Return the (X, Y) coordinate for the center point of the cell that contains the specified text.  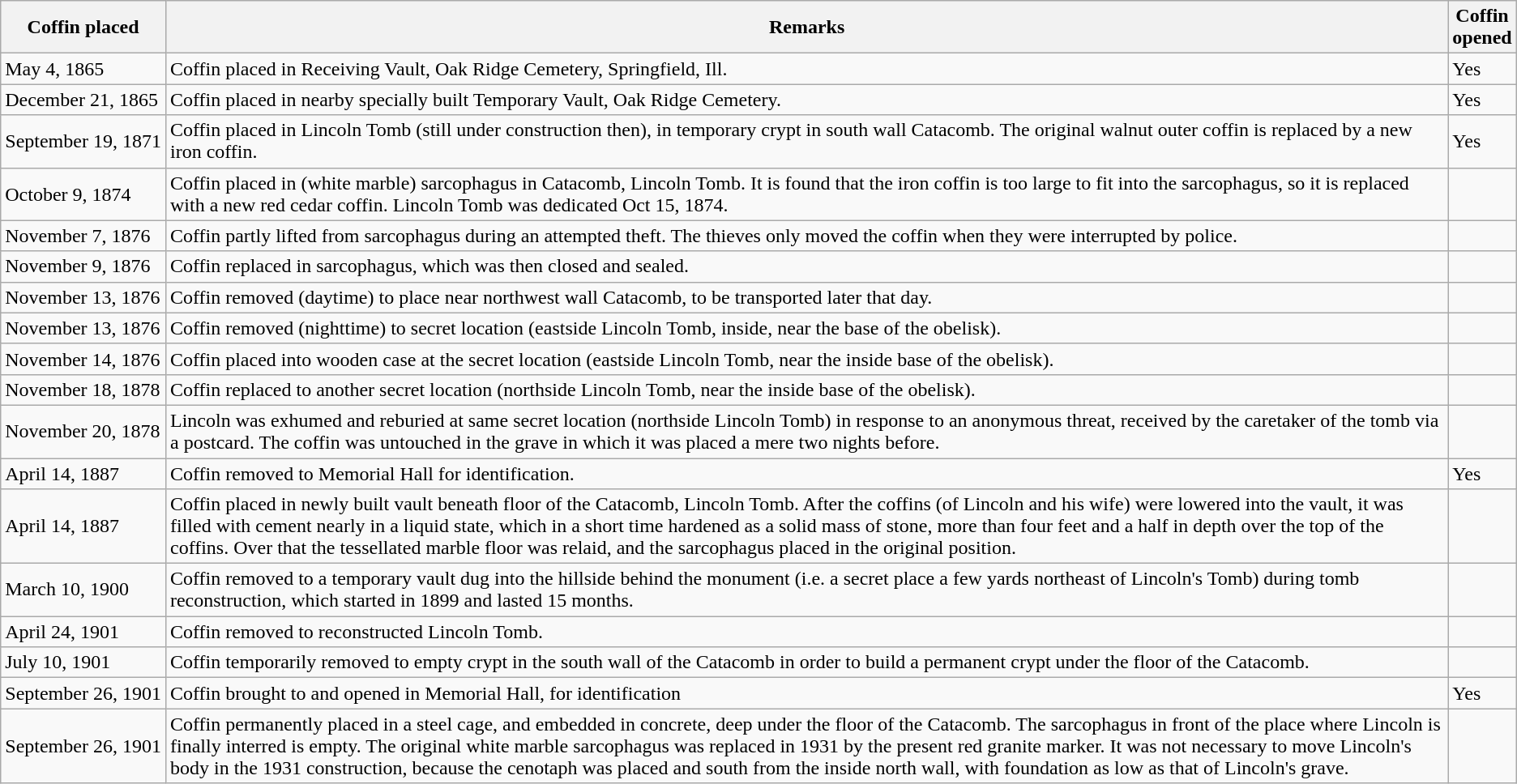
May 4, 1865 (83, 69)
Coffin removed to reconstructed Lincoln Tomb. (806, 632)
Coffin placed in Receiving Vault, Oak Ridge Cemetery, Springfield, Ill. (806, 69)
March 10, 1900 (83, 590)
Coffin removed (nighttime) to secret location (eastside Lincoln Tomb, inside, near the base of the obelisk). (806, 328)
Coffin placed (83, 28)
November 14, 1876 (83, 359)
Remarks (806, 28)
November 20, 1878 (83, 431)
Coffin removed (daytime) to place near northwest wall Catacomb, to be transported later that day. (806, 297)
July 10, 1901 (83, 663)
October 9, 1874 (83, 194)
Coffin replaced to another secret location (northside Lincoln Tomb, near the inside base of the obelisk). (806, 390)
December 21, 1865 (83, 100)
November 18, 1878 (83, 390)
November 7, 1876 (83, 236)
Coffin placed into wooden case at the secret location (eastside Lincoln Tomb, near the inside base of the obelisk). (806, 359)
Coffin placed in nearby specially built Temporary Vault, Oak Ridge Cemetery. (806, 100)
September 19, 1871 (83, 141)
Coffin removed to Memorial Hall for identification. (806, 474)
November 9, 1876 (83, 266)
Coffin replaced in sarcophagus, which was then closed and sealed. (806, 266)
Coffin partly lifted from sarcophagus during an attempted theft. The thieves only moved the coffin when they were interrupted by police. (806, 236)
Coffinopened (1482, 28)
Coffin brought to and opened in Memorial Hall, for identification (806, 693)
Coffin temporarily removed to empty crypt in the south wall of the Catacomb in order to build a permanent crypt under the floor of the Catacomb. (806, 663)
April 24, 1901 (83, 632)
